Search for the cell housing the specified text and yield its [X, Y] center coordinate. 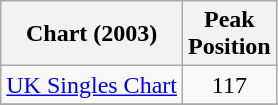
Chart (2003) [92, 34]
UK Singles Chart [92, 85]
PeakPosition [229, 34]
117 [229, 85]
